Locate the cell with the specified text and output its [x, y] center coordinate. 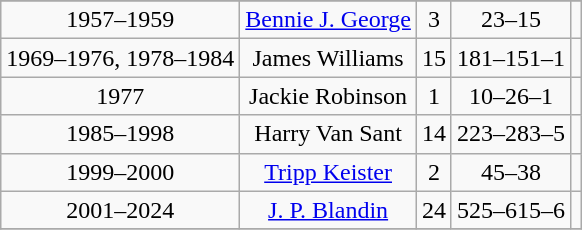
Harry Van Sant [328, 134]
J. P. Blandin [328, 210]
45–38 [510, 172]
1 [434, 96]
Bennie J. George [328, 20]
Tripp Keister [328, 172]
181–151–1 [510, 58]
1957–1959 [120, 20]
24 [434, 210]
1977 [120, 96]
1999–2000 [120, 172]
1985–1998 [120, 134]
2001–2024 [120, 210]
223–283–5 [510, 134]
23–15 [510, 20]
James Williams [328, 58]
10–26–1 [510, 96]
Jackie Robinson [328, 96]
15 [434, 58]
1969–1976, 1978–1984 [120, 58]
14 [434, 134]
525–615–6 [510, 210]
3 [434, 20]
2 [434, 172]
